Identify which cell holds the provided text, then report its [X, Y] central coordinate. 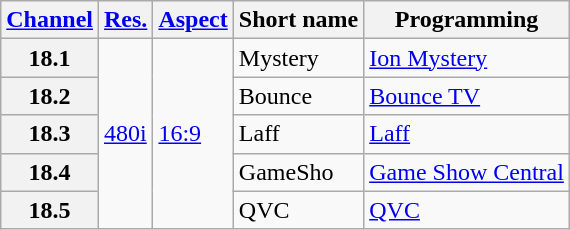
Bounce TV [467, 96]
480i [126, 134]
Channel [50, 20]
Programming [467, 20]
Bounce [298, 96]
18.2 [50, 96]
Short name [298, 20]
GameSho [298, 172]
Game Show Central [467, 172]
18.4 [50, 172]
18.3 [50, 134]
16:9 [193, 134]
Res. [126, 20]
Aspect [193, 20]
Ion Mystery [467, 58]
Mystery [298, 58]
18.1 [50, 58]
18.5 [50, 210]
